Search for the cell housing the specified text and yield its [x, y] center coordinate. 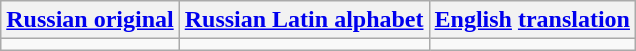
Russian Latin alphabet [304, 20]
Russian original [90, 20]
English translation [532, 20]
